Locate the cell with the specified text and output its [x, y] center coordinate. 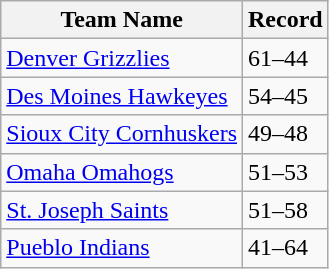
Team Name [122, 20]
54–45 [286, 96]
Omaha Omahogs [122, 172]
61–44 [286, 58]
51–53 [286, 172]
Denver Grizzlies [122, 58]
Record [286, 20]
Pueblo Indians [122, 248]
Sioux City Cornhuskers [122, 134]
41–64 [286, 248]
Des Moines Hawkeyes [122, 96]
St. Joseph Saints [122, 210]
51–58 [286, 210]
49–48 [286, 134]
